Capture the cell that displays the provided text and extract its [x, y] central coordinate. 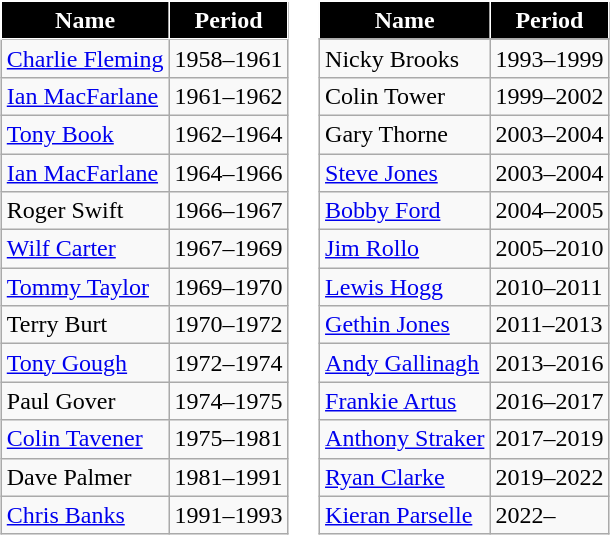
2019–2022 [550, 477]
Colin Tavener [85, 439]
1974–1975 [228, 401]
1975–1981 [228, 439]
2016–2017 [550, 401]
Terry Burt [85, 325]
1962–1964 [228, 134]
Colin Tower [405, 96]
1972–1974 [228, 363]
Nicky Brooks [405, 58]
2017–2019 [550, 439]
Tony Book [85, 134]
Tony Gough [85, 363]
Ryan Clarke [405, 477]
2022– [550, 515]
Gary Thorne [405, 134]
1964–1966 [228, 173]
Kieran Parselle [405, 515]
Roger Swift [85, 211]
2010–2011 [550, 287]
1966–1967 [228, 211]
2004–2005 [550, 211]
Lewis Hogg [405, 287]
1958–1961 [228, 58]
Frankie Artus [405, 401]
1993–1999 [550, 58]
Tommy Taylor [85, 287]
1999–2002 [550, 96]
Bobby Ford [405, 211]
Gethin Jones [405, 325]
Steve Jones [405, 173]
Jim Rollo [405, 249]
1981–1991 [228, 477]
Paul Gover [85, 401]
Anthony Straker [405, 439]
1969–1970 [228, 287]
1967–1969 [228, 249]
Chris Banks [85, 515]
2013–2016 [550, 363]
2011–2013 [550, 325]
Charlie Fleming [85, 58]
1991–1993 [228, 515]
1961–1962 [228, 96]
Wilf Carter [85, 249]
1970–1972 [228, 325]
Dave Palmer [85, 477]
Andy Gallinagh [405, 363]
2005–2010 [550, 249]
